From the cell containing the given text, extract its center point as (X, Y) coordinate. 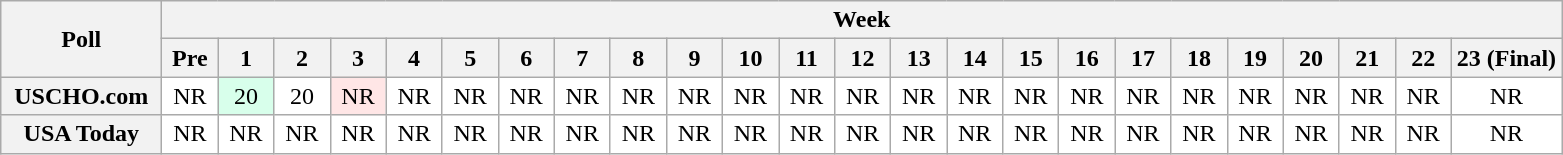
16 (1087, 58)
23 (Final) (1506, 58)
9 (694, 58)
1 (246, 58)
Week (862, 20)
22 (1423, 58)
19 (1255, 58)
Poll (82, 39)
5 (470, 58)
10 (750, 58)
12 (863, 58)
2 (302, 58)
17 (1143, 58)
15 (1031, 58)
USA Today (82, 134)
Pre (190, 58)
6 (526, 58)
3 (358, 58)
14 (975, 58)
18 (1199, 58)
4 (414, 58)
11 (806, 58)
USCHO.com (82, 96)
13 (919, 58)
7 (582, 58)
8 (638, 58)
21 (1367, 58)
